Provide the [X, Y] coordinate of the cell's center where the given text is located.  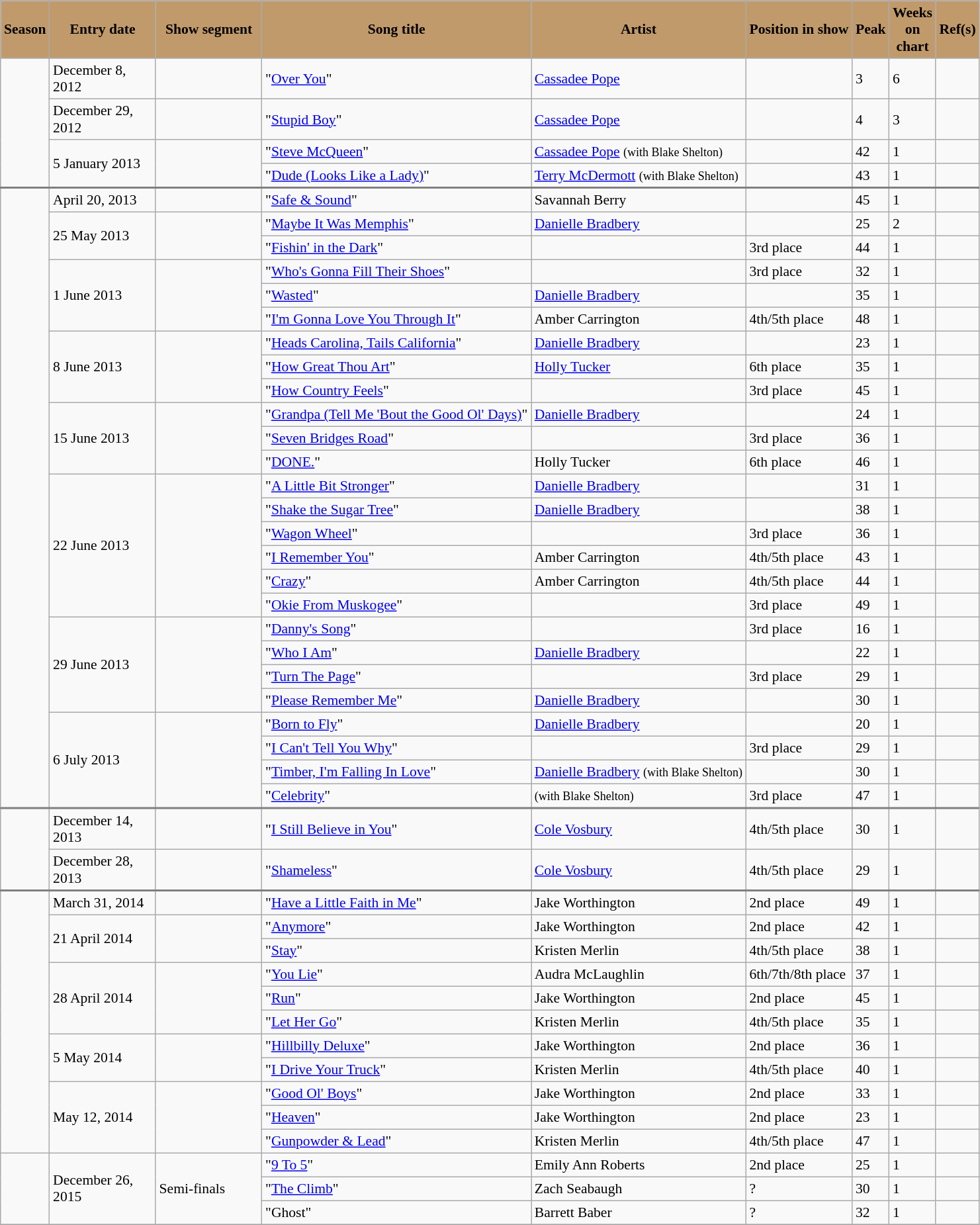
"Over You" [397, 79]
Savannah Berry [639, 200]
December 8, 2012 [103, 79]
5 January 2013 [103, 164]
"Who's Gonna Fill Their Shoes" [397, 272]
"Turn The Page" [397, 677]
Ref(s) [958, 29]
Audra McLaughlin [639, 974]
4 [871, 120]
8 June 2013 [103, 367]
Entry date [103, 29]
"I Still Believe in You" [397, 829]
Cassadee Pope (with Blake Shelton) [639, 152]
"I'm Gonna Love You Through It" [397, 320]
1 June 2013 [103, 296]
May 12, 2014 [103, 1117]
28 April 2014 [103, 998]
Position in show [799, 29]
2 [913, 224]
6th/7th/8th place [799, 974]
"Steve McQueen" [397, 152]
"Please Remember Me" [397, 701]
40 [871, 1069]
"Stay" [397, 950]
"Celebrity" [397, 797]
Artist [639, 29]
"I Drive Your Truck" [397, 1069]
Emily Ann Roberts [639, 1165]
"Fishin' in the Dark" [397, 248]
"Ghost" [397, 1212]
33 [871, 1093]
6 July 2013 [103, 761]
April 20, 2013 [103, 200]
"Okie From Muskogee" [397, 606]
15 June 2013 [103, 439]
"You Lie" [397, 974]
"Heaven" [397, 1117]
"Wasted" [397, 296]
"I Remember You" [397, 558]
"Heads Carolina, Tails California" [397, 343]
"I Can't Tell You Why" [397, 749]
22 June 2013 [103, 546]
"Shameless" [397, 870]
"Stupid Boy" [397, 120]
"A Little Bit Stronger" [397, 486]
"Danny's Song" [397, 629]
Weeksonchart [913, 29]
December 26, 2015 [103, 1189]
"Timber, I'm Falling In Love" [397, 772]
48 [871, 320]
Show segment [208, 29]
22 [871, 653]
Terry McDermott (with Blake Shelton) [639, 176]
Semi-finals [208, 1189]
December 28, 2013 [103, 870]
"9 To 5" [397, 1165]
"Seven Bridges Road" [397, 439]
"Wagon Wheel" [397, 534]
"Who I Am" [397, 653]
46 [871, 463]
21 April 2014 [103, 938]
(with Blake Shelton) [639, 797]
"The Climb" [397, 1189]
"DONE." [397, 463]
Season [25, 29]
"Grandpa (Tell Me 'Bout the Good Ol' Days)" [397, 415]
"Safe & Sound" [397, 200]
"Crazy" [397, 582]
"How Country Feels" [397, 391]
December 29, 2012 [103, 120]
Barrett Baber [639, 1212]
Song title [397, 29]
16 [871, 629]
25 May 2013 [103, 236]
37 [871, 974]
March 31, 2014 [103, 903]
"Anymore" [397, 927]
"Dude (Looks Like a Lady)" [397, 176]
"Hillbilly Deluxe" [397, 1046]
31 [871, 486]
"How Great Thou Art" [397, 367]
24 [871, 415]
20 [871, 725]
"Gunpowder & Lead" [397, 1141]
Peak [871, 29]
"Maybe It Was Memphis" [397, 224]
5 May 2014 [103, 1058]
29 June 2013 [103, 665]
Zach Seabaugh [639, 1189]
"Good Ol' Boys" [397, 1093]
"Have a Little Faith in Me" [397, 903]
Danielle Bradbery (with Blake Shelton) [639, 772]
"Born to Fly" [397, 725]
"Let Her Go" [397, 1022]
6 [913, 79]
December 14, 2013 [103, 829]
"Run" [397, 998]
"Shake the Sugar Tree" [397, 510]
